Extract the [X, Y] coordinate from the center of the cell holding the provided text.  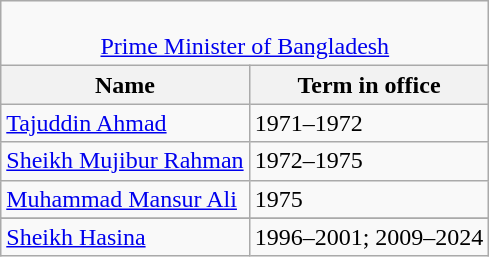
Prime Minister of Bangladesh [245, 34]
1996–2001; 2009–2024 [369, 237]
Tajuddin Ahmad [125, 123]
1971–1972 [369, 123]
Name [125, 85]
Term in office [369, 85]
1975 [369, 199]
Sheikh Hasina [125, 237]
1972–1975 [369, 161]
Sheikh Mujibur Rahman [125, 161]
Muhammad Mansur Ali [125, 199]
